Return the (x, y) coordinate for the center point of the cell that contains the specified text.  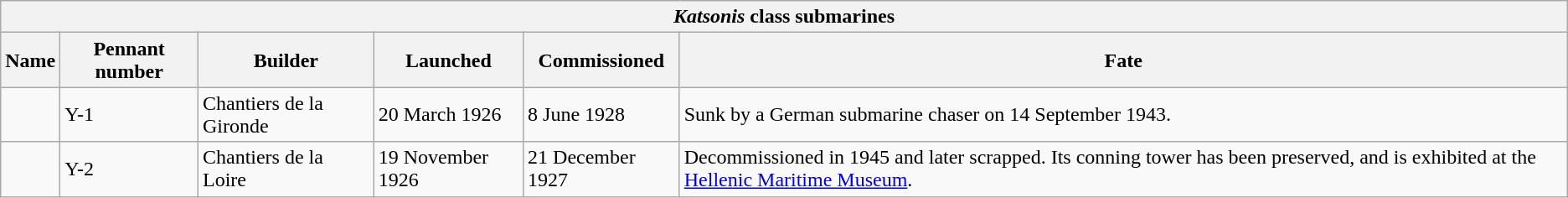
Chantiers de la Loire (286, 169)
Chantiers de la Gironde (286, 114)
21 December 1927 (601, 169)
Sunk by a German submarine chaser on 14 September 1943. (1123, 114)
Pennant number (129, 60)
Y-1 (129, 114)
Y-2 (129, 169)
8 June 1928 (601, 114)
Fate (1123, 60)
19 November 1926 (448, 169)
Launched (448, 60)
20 March 1926 (448, 114)
Decommissioned in 1945 and later scrapped. Its conning tower has been preserved, and is exhibited at the Hellenic Maritime Museum. (1123, 169)
Katsonis class submarines (784, 17)
Commissioned (601, 60)
Builder (286, 60)
Name (30, 60)
